Pinpoint the cell where the given text exists, returning its (X, Y) midpoint coordinate. 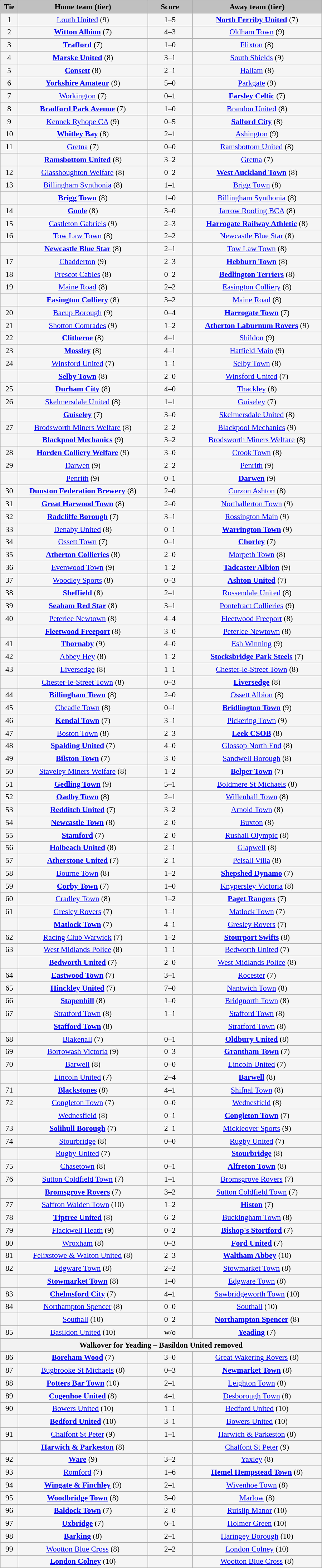
6–1 (170, 1524)
18 (9, 274)
Northallerton Town (9) (257, 504)
15 (9, 224)
Hatfield Main (9) (257, 351)
Spalding United (7) (83, 746)
Holmer Green (10) (257, 1524)
Woodbridge Town (8) (83, 1498)
North Ferriby United (7) (257, 20)
47 (9, 733)
Castleton Gabriels (9) (83, 224)
Bugbrooke St Michaels (8) (83, 1371)
26 (9, 402)
Potters Bar Town (10) (83, 1383)
Arnold Town (8) (257, 810)
Nantwich Town (8) (257, 988)
38 (9, 593)
Crook Town (8) (257, 453)
71 (9, 1090)
Cogenhoe United (8) (83, 1396)
51 (9, 784)
28 (9, 453)
Harrogate Town (7) (257, 313)
Marske United (8) (83, 58)
Desborough Town (8) (257, 1396)
Basildon United (10) (83, 1332)
Woodley Sports (8) (83, 580)
Oldham Town (9) (257, 32)
59 (9, 886)
Racing Club Warwick (7) (83, 937)
Bedlington Terriers (8) (257, 274)
Uxbridge (7) (83, 1524)
22 (9, 338)
Bridlington Town (9) (257, 708)
Abbey Hey (8) (83, 657)
Borrowash Victoria (9) (83, 1052)
41 (9, 644)
Esh Winning (9) (257, 644)
56 (9, 848)
Ossett Albion (8) (257, 695)
Mickleover Sports (9) (257, 1128)
7–0 (170, 988)
72 (9, 1103)
14 (9, 211)
5–0 (170, 83)
11 (9, 147)
0–4 (170, 313)
Gedling Town (9) (83, 784)
Willenhall Town (8) (257, 797)
South Shields (9) (257, 58)
Eastwood Town (7) (83, 976)
Rocester (7) (257, 976)
Sheffield (8) (83, 593)
Sawbridgeworth Town (10) (257, 1294)
69 (9, 1052)
Grantham Town (7) (257, 1052)
60 (9, 899)
Radcliffe Borough (7) (83, 517)
Seaham Red Star (8) (83, 606)
Newcastle Town (8) (83, 822)
Stocksbridge Park Steels (7) (257, 657)
Great Wakering Rovers (8) (257, 1358)
Corby Town (7) (83, 886)
23 (9, 351)
64 (9, 976)
Cheadle Town (8) (83, 708)
42 (9, 657)
Yeading (7) (257, 1332)
Sandwell Borough (8) (257, 759)
Buxton (8) (257, 822)
74 (9, 1141)
24 (9, 364)
Walkover for Yeading – Basildon United removed (161, 1345)
Boldmere St Michaels (8) (257, 784)
82 (9, 1269)
Shildon (9) (257, 338)
Stamford (7) (83, 835)
Yaxley (8) (257, 1460)
Thornaby (9) (83, 644)
Ashington (9) (257, 134)
4–4 (170, 619)
Bacup Borough (9) (83, 313)
Kendal Town (7) (83, 721)
Hinckley United (7) (83, 988)
93 (9, 1472)
55 (9, 835)
Belper Town (7) (257, 772)
86 (9, 1358)
Buckingham Town (8) (257, 1218)
Score (170, 7)
81 (9, 1256)
27 (9, 428)
Evenwood Town (9) (83, 568)
3 (9, 45)
Histon (7) (257, 1205)
70 (9, 1065)
90 (9, 1409)
Jarrow Roofing BCA (8) (257, 211)
Bishop's Stortford (7) (257, 1230)
Boston Town (8) (83, 733)
Curzon Ashton (8) (257, 491)
Home team (tier) (83, 7)
5–1 (170, 784)
1–5 (170, 20)
Felixstowe & Walton United (8) (83, 1256)
7 (9, 96)
Tie (9, 7)
5 (9, 70)
Stourport Swifts (8) (257, 937)
Holbeach United (8) (83, 848)
Away team (tier) (257, 7)
83 (9, 1294)
Tadcaster Albion (9) (257, 568)
Oldbury United (8) (257, 1039)
Glasshoughton Welfare (8) (83, 172)
4 (9, 58)
31 (9, 504)
67 (9, 1014)
73 (9, 1128)
Hebburn Town (8) (257, 262)
95 (9, 1498)
2 (9, 32)
1–6 (170, 1472)
Solihull Borough (7) (83, 1128)
Alfreton Town (8) (257, 1167)
Atherstone United (7) (83, 861)
Knypersley Victoria (8) (257, 886)
77 (9, 1205)
Chasetown (8) (83, 1167)
Trafford (7) (83, 45)
Marlow (8) (257, 1498)
16 (9, 236)
Witton Albion (7) (83, 32)
Leighton Town (8) (257, 1383)
6 (9, 83)
Stapenhill (8) (83, 1001)
Hallam (8) (257, 70)
4–3 (170, 32)
Shepshed Dynamo (7) (257, 874)
45 (9, 708)
37 (9, 580)
92 (9, 1460)
32 (9, 517)
43 (9, 670)
Brandon United (8) (257, 109)
9 (9, 122)
Goole (8) (83, 211)
65 (9, 988)
57 (9, 861)
Ruislip Manor (10) (257, 1511)
w/o (170, 1332)
75 (9, 1167)
Barking (8) (83, 1536)
21 (9, 326)
54 (9, 822)
Oadby Town (8) (83, 797)
Rossington Main (9) (257, 517)
Louth United (9) (83, 20)
62 (9, 937)
Salford City (8) (257, 122)
Newmarket Town (8) (257, 1371)
Glossop North End (8) (257, 746)
61 (9, 912)
Dunston Federation Brewery (8) (83, 491)
Clitheroe (8) (83, 338)
85 (9, 1332)
63 (9, 950)
91 (9, 1434)
Farsley Celtic (7) (257, 96)
Ossett Town (7) (83, 542)
Atherton Laburnum Rovers (9) (257, 326)
Bilston Town (7) (83, 759)
West Auckland Town (8) (257, 172)
Blackstones (8) (83, 1090)
94 (9, 1485)
48 (9, 746)
17 (9, 262)
Glapwell (8) (257, 848)
53 (9, 810)
88 (9, 1383)
Waltham Abbey (10) (257, 1256)
Atherton Collieries (8) (83, 555)
Redditch United (7) (83, 810)
Yorkshire Amateur (9) (83, 83)
36 (9, 568)
Morpeth Town (8) (257, 555)
89 (9, 1396)
Paget Rangers (7) (257, 899)
96 (9, 1511)
Cradley Town (8) (83, 899)
Hemel Hempstead Town (8) (257, 1472)
Bradford Park Avenue (7) (83, 109)
Haringey Borough (10) (257, 1536)
Blakenall (7) (83, 1039)
66 (9, 1001)
Great Harwood Town (8) (83, 504)
0–5 (170, 122)
Ford United (7) (257, 1243)
80 (9, 1243)
Prescot Cables (8) (83, 274)
Saffron Walden Town (10) (83, 1205)
Pickering Town (9) (257, 721)
76 (9, 1179)
Baldock Town (7) (83, 1511)
30 (9, 491)
34 (9, 542)
19 (9, 287)
Workington (7) (83, 96)
Pelsall Villa (8) (257, 861)
50 (9, 772)
10 (9, 134)
Flixton (8) (257, 45)
87 (9, 1371)
Chadderton (9) (83, 262)
52 (9, 797)
40 (9, 619)
Rossendale United (8) (257, 593)
Wroxham (8) (83, 1243)
Wivenhoe Town (8) (257, 1485)
Pontefract Collieries (9) (257, 606)
29 (9, 466)
Shifnal Town (8) (257, 1090)
35 (9, 555)
44 (9, 695)
Flackwell Heath (9) (83, 1230)
Consett (8) (83, 70)
Shotton Comrades (9) (83, 326)
99 (9, 1549)
Ashton United (7) (257, 580)
25 (9, 389)
Parkgate (9) (257, 83)
20 (9, 313)
Rushall Olympic (8) (257, 835)
Staveley Miners Welfare (8) (83, 772)
Boreham Wood (7) (83, 1358)
1 (9, 20)
Mossley (8) (83, 351)
12 (9, 172)
84 (9, 1307)
Harrogate Railway Athletic (8) (257, 224)
Whitley Bay (8) (83, 134)
68 (9, 1039)
79 (9, 1230)
Billingham Town (8) (83, 695)
Horden Colliery Welfare (9) (83, 453)
Romford (7) (83, 1472)
Kennek Ryhope CA (9) (83, 122)
Ware (9) (83, 1460)
Durham City (8) (83, 389)
49 (9, 759)
39 (9, 606)
Leek CSOB (8) (257, 733)
Chorley (7) (257, 542)
Bridgnorth Town (8) (257, 1001)
2–4 (170, 1078)
Bourne Town (8) (83, 874)
58 (9, 874)
8 (9, 109)
6–2 (170, 1218)
33 (9, 529)
13 (9, 185)
Denaby United (8) (83, 529)
97 (9, 1524)
78 (9, 1218)
Chelmsford City (7) (83, 1294)
Warrington Town (9) (257, 529)
Thackley (8) (257, 389)
98 (9, 1536)
46 (9, 721)
Tiptree United (8) (83, 1218)
Wingate & Finchley (9) (83, 1485)
